Find where the given text appears and provide that cell's center as (X, Y) coordinate. 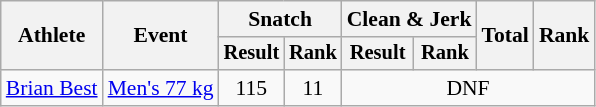
Men's 77 kg (161, 88)
Athlete (52, 36)
Event (161, 36)
Clean & Jerk (410, 19)
Total (506, 36)
DNF (468, 88)
115 (252, 88)
Snatch (280, 19)
11 (313, 88)
Brian Best (52, 88)
